For the text-containing cell, return its midpoint in (x, y) coordinate format. 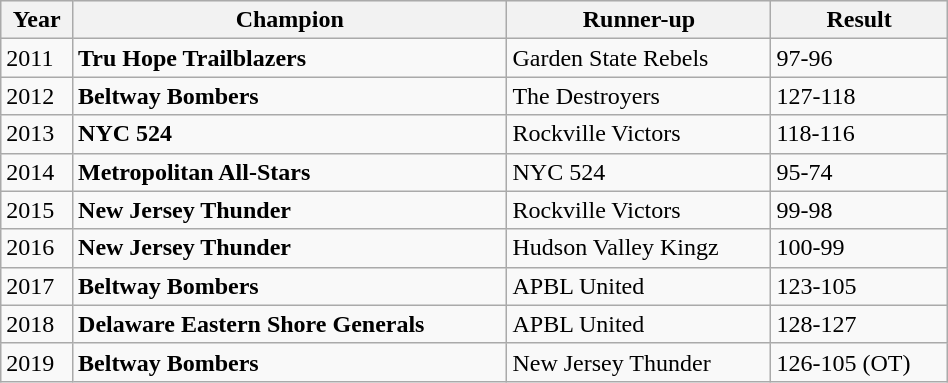
2018 (37, 324)
97-96 (859, 58)
Hudson Valley Kingz (639, 248)
2012 (37, 96)
128-127 (859, 324)
Garden State Rebels (639, 58)
2015 (37, 210)
2019 (37, 362)
100-99 (859, 248)
2016 (37, 248)
126-105 (OT) (859, 362)
Tru Hope Trailblazers (290, 58)
2014 (37, 172)
2011 (37, 58)
Year (37, 20)
Metropolitan All-Stars (290, 172)
127-118 (859, 96)
Result (859, 20)
2017 (37, 286)
2013 (37, 134)
118-116 (859, 134)
The Destroyers (639, 96)
99-98 (859, 210)
Champion (290, 20)
Delaware Eastern Shore Generals (290, 324)
Runner-up (639, 20)
123-105 (859, 286)
95-74 (859, 172)
